Pinpoint the cell where the given text exists, returning its [x, y] midpoint coordinate. 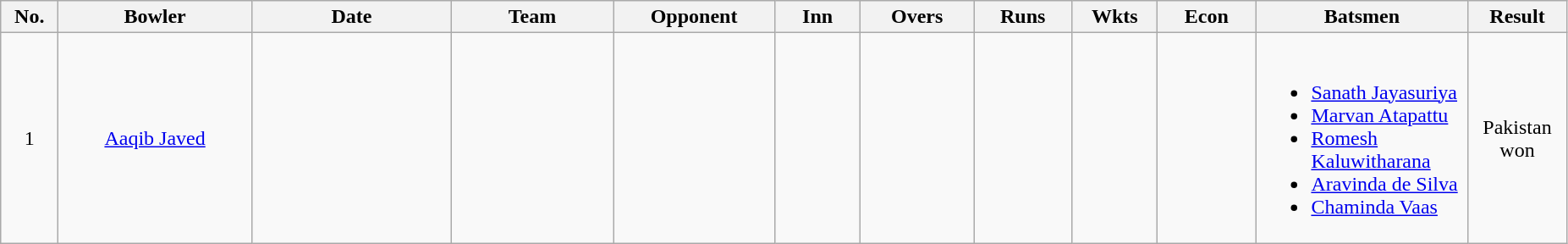
Wkts [1115, 17]
Result [1517, 17]
Aaqib Javed [156, 138]
Bowler [156, 17]
Sanath JayasuriyaMarvan AtapattuRomesh KaluwitharanaAravinda de SilvaChaminda Vaas [1362, 138]
Econ [1207, 17]
Batsmen [1362, 17]
Pakistan won [1517, 138]
Runs [1023, 17]
Date [351, 17]
No. [30, 17]
Overs [917, 17]
Team [531, 17]
Inn [817, 17]
1 [30, 138]
Opponent [694, 17]
